Find where the given text appears and provide that cell's center as (x, y) coordinate. 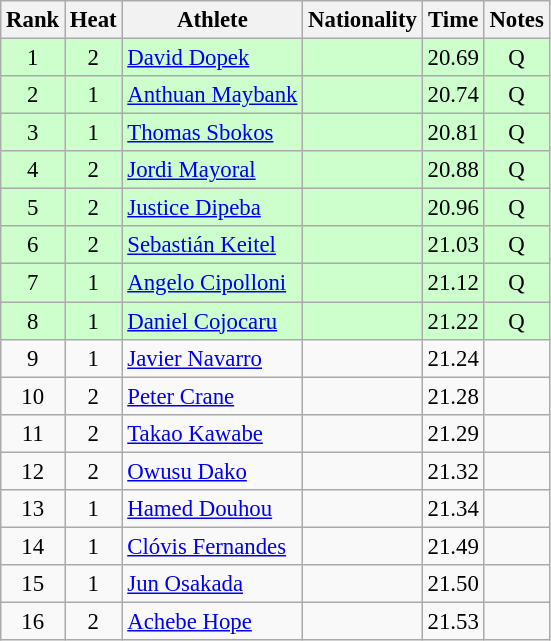
10 (33, 396)
Owusu Dako (212, 471)
Rank (33, 20)
21.28 (453, 396)
Sebastián Keitel (212, 245)
21.50 (453, 584)
Peter Crane (212, 396)
Notes (516, 20)
21.32 (453, 471)
Nationality (362, 20)
6 (33, 245)
3 (33, 133)
21.12 (453, 283)
21.34 (453, 509)
Justice Dipeba (212, 208)
21.49 (453, 546)
9 (33, 358)
16 (33, 621)
4 (33, 170)
Takao Kawabe (212, 433)
20.74 (453, 95)
21.53 (453, 621)
20.88 (453, 170)
20.69 (453, 58)
11 (33, 433)
8 (33, 321)
Jun Osakada (212, 584)
Achebe Hope (212, 621)
21.29 (453, 433)
21.03 (453, 245)
15 (33, 584)
Time (453, 20)
Heat (94, 20)
Anthuan Maybank (212, 95)
20.81 (453, 133)
14 (33, 546)
Jordi Mayoral (212, 170)
Daniel Cojocaru (212, 321)
Clóvis Fernandes (212, 546)
Hamed Douhou (212, 509)
David Dopek (212, 58)
20.96 (453, 208)
5 (33, 208)
Athlete (212, 20)
13 (33, 509)
Thomas Sbokos (212, 133)
Javier Navarro (212, 358)
7 (33, 283)
12 (33, 471)
21.24 (453, 358)
Angelo Cipolloni (212, 283)
21.22 (453, 321)
